Return [X, Y] of the center of cell containing provided text 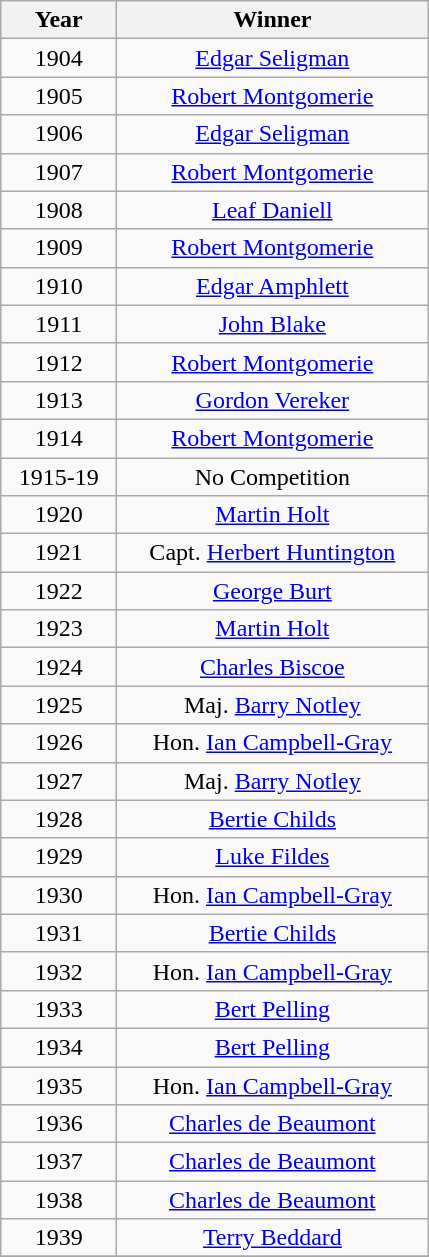
1937 [59, 1162]
No Competition [272, 477]
1932 [59, 971]
1914 [59, 438]
Year [59, 20]
1924 [59, 667]
1936 [59, 1124]
Leaf Daniell [272, 210]
1910 [59, 286]
Winner [272, 20]
1922 [59, 591]
1908 [59, 210]
Terry Beddard [272, 1238]
1935 [59, 1085]
1930 [59, 895]
Edgar Amphlett [272, 286]
1921 [59, 553]
1911 [59, 324]
1933 [59, 1009]
1905 [59, 96]
1915-19 [59, 477]
John Blake [272, 324]
1907 [59, 172]
1913 [59, 400]
Gordon Vereker [272, 400]
1927 [59, 781]
1925 [59, 705]
1912 [59, 362]
Capt. Herbert Huntington [272, 553]
Luke Fildes [272, 857]
1939 [59, 1238]
1920 [59, 515]
1904 [59, 58]
1929 [59, 857]
1926 [59, 743]
1928 [59, 819]
Charles Biscoe [272, 667]
1934 [59, 1047]
1938 [59, 1200]
1931 [59, 933]
George Burt [272, 591]
1909 [59, 248]
1906 [59, 134]
1923 [59, 629]
